Output the (X, Y) coordinate of the center of the cell containing the given text.  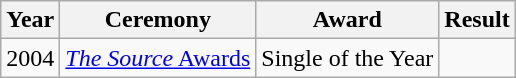
Year (30, 20)
The Source Awards (158, 58)
Result (477, 20)
Single of the Year (348, 58)
Ceremony (158, 20)
2004 (30, 58)
Award (348, 20)
